Identify which cell holds the provided text, then report its [x, y] central coordinate. 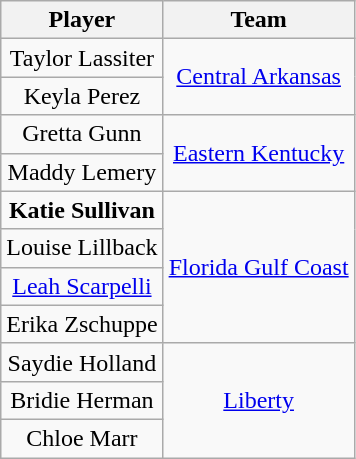
Saydie Holland [82, 362]
Bridie Herman [82, 400]
Chloe Marr [82, 438]
Maddy Lemery [82, 172]
Central Arkansas [258, 77]
Eastern Kentucky [258, 153]
Liberty [258, 400]
Florida Gulf Coast [258, 267]
Erika Zschuppe [82, 324]
Keyla Perez [82, 96]
Team [258, 20]
Katie Sullivan [82, 210]
Gretta Gunn [82, 134]
Player [82, 20]
Taylor Lassiter [82, 58]
Leah Scarpelli [82, 286]
Louise Lillback [82, 248]
